Search for the cell housing the specified text and yield its [x, y] center coordinate. 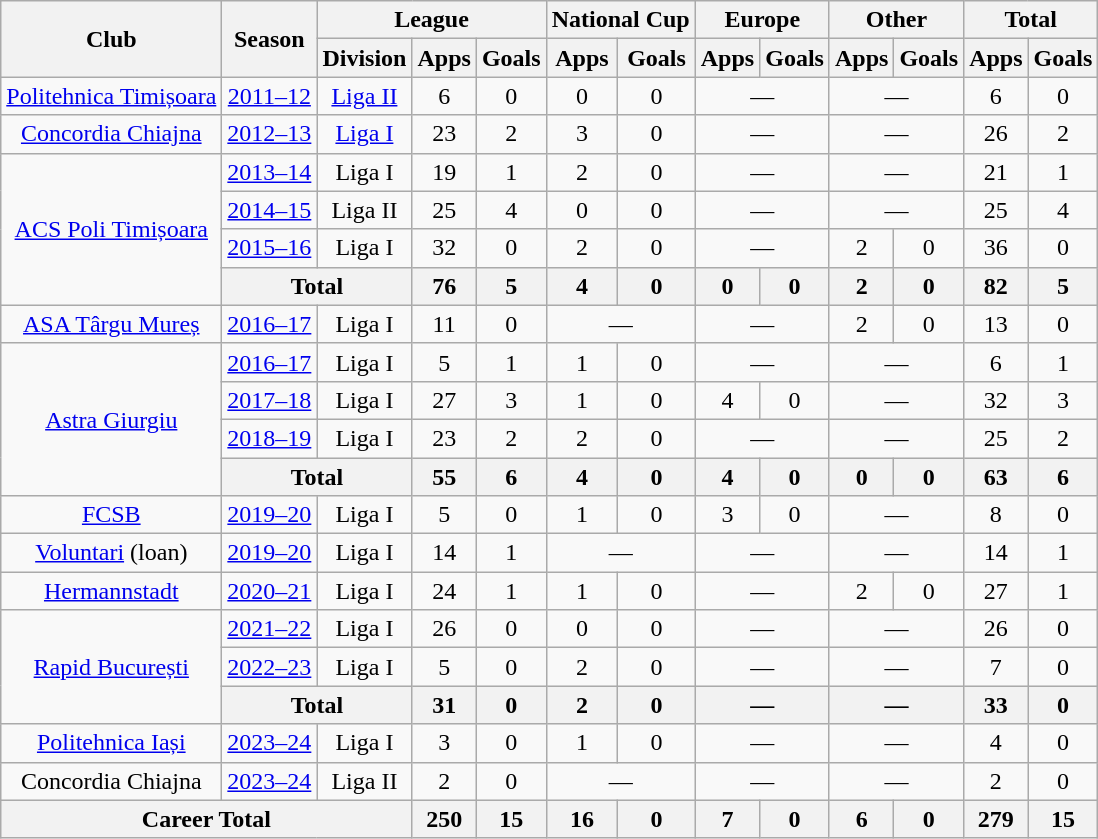
Rapid București [112, 667]
13 [996, 324]
2017–18 [270, 400]
Club [112, 39]
2013–14 [270, 172]
Astra Giurgiu [112, 419]
Career Total [206, 819]
Politehnica Timișoara [112, 96]
21 [996, 172]
63 [996, 477]
24 [444, 591]
Hermannstadt [112, 591]
8 [996, 515]
League [432, 20]
2015–16 [270, 248]
76 [444, 286]
2011–12 [270, 96]
250 [444, 819]
Voluntari (loan) [112, 553]
33 [996, 705]
2020–21 [270, 591]
31 [444, 705]
55 [444, 477]
2018–19 [270, 438]
Europe [762, 20]
279 [996, 819]
11 [444, 324]
2012–13 [270, 134]
19 [444, 172]
Other [896, 20]
National Cup [620, 20]
Politehnica Iași [112, 743]
2021–22 [270, 629]
ASA Târgu Mureș [112, 324]
16 [582, 819]
36 [996, 248]
2014–15 [270, 210]
2022–23 [270, 667]
82 [996, 286]
FCSB [112, 515]
Season [270, 39]
ACS Poli Timișoara [112, 229]
Division [364, 58]
